Provide the [x, y] coordinate of the cell's center where the given text is located.  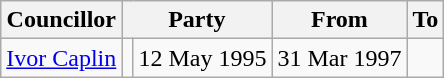
12 May 1995 [202, 58]
From [340, 20]
Councillor [62, 20]
To [426, 20]
31 Mar 1997 [340, 58]
Party [197, 20]
Ivor Caplin [62, 58]
